Output the (x, y) coordinate of the center of the cell containing the given text.  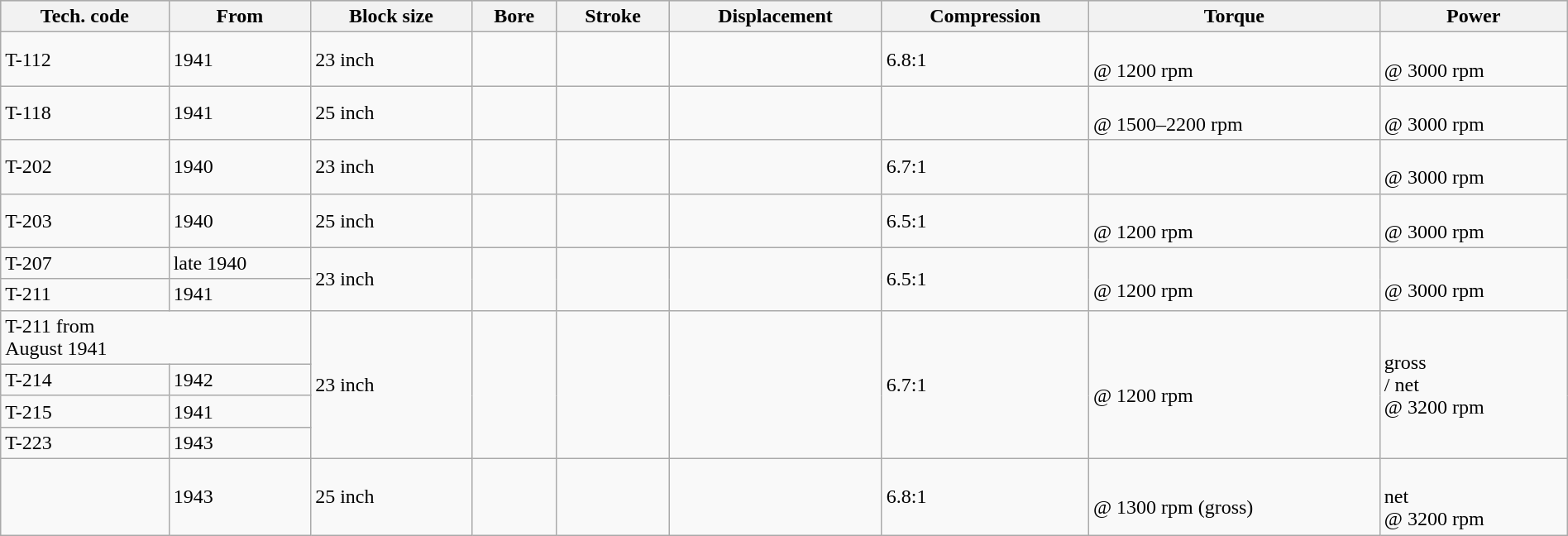
T-202 (84, 167)
gross/ net@ 3200 rpm (1474, 384)
T-203 (84, 220)
Power (1474, 17)
T-207 (84, 263)
@ 1500–2200 rpm (1234, 112)
Torque (1234, 17)
T-223 (84, 443)
T-215 (84, 411)
Compression (985, 17)
T-118 (84, 112)
T-211 (84, 294)
Tech. code (84, 17)
1942 (240, 380)
@ 1300 rpm (gross) (1234, 496)
late 1940 (240, 263)
From (240, 17)
Displacement (776, 17)
Block size (392, 17)
T-211 fromAugust 1941 (155, 337)
T-214 (84, 380)
net@ 3200 rpm (1474, 496)
Bore (514, 17)
T-112 (84, 60)
Stroke (612, 17)
